Extract the [x, y] coordinate from the center of the cell holding the provided text.  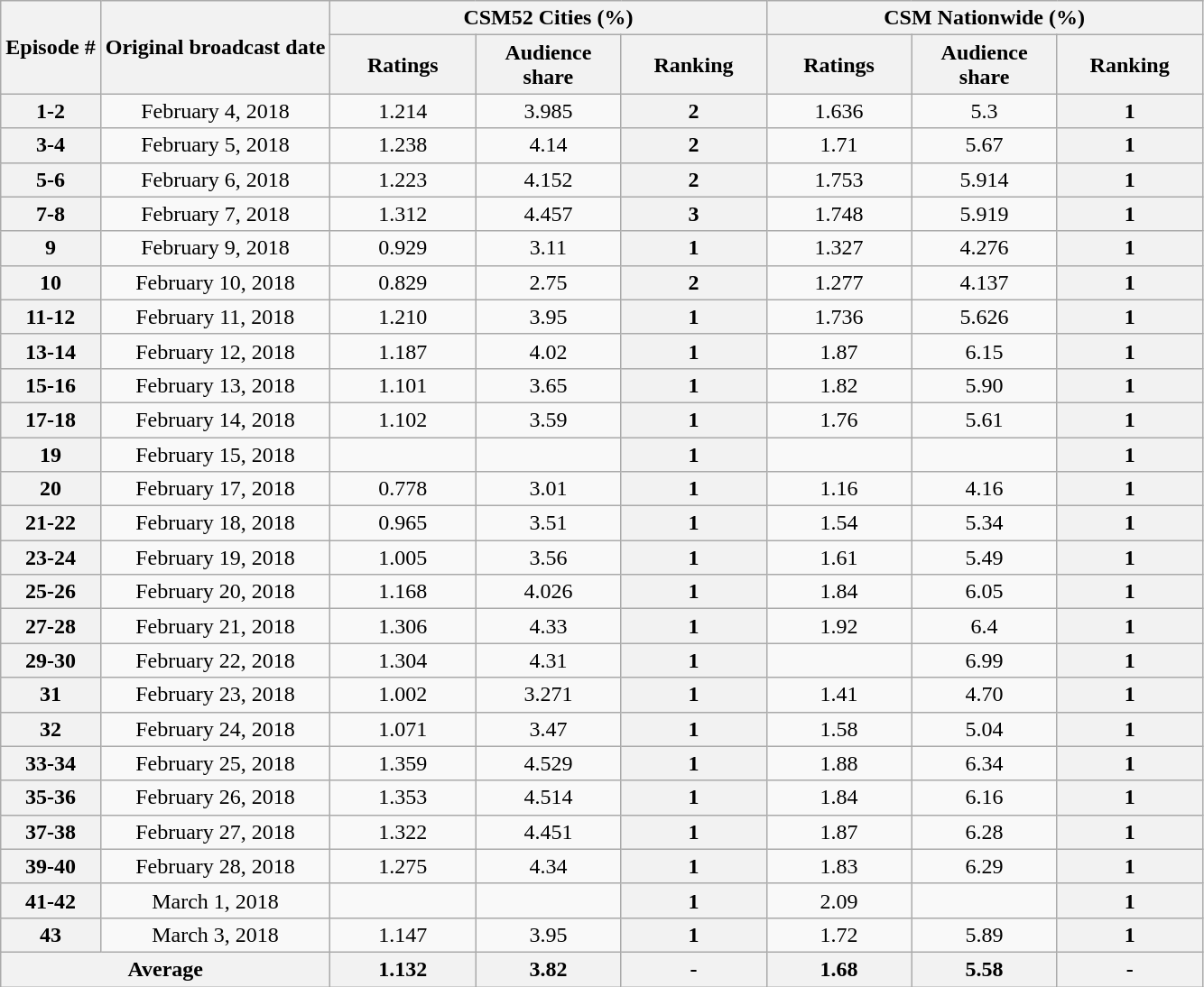
February 23, 2018 [215, 695]
Original broadcast date [215, 47]
4.451 [549, 832]
1.58 [839, 729]
2.75 [549, 282]
3.59 [549, 420]
6.15 [984, 351]
6.29 [984, 866]
1.214 [403, 111]
20 [51, 489]
1.54 [839, 523]
19 [51, 454]
February 28, 2018 [215, 866]
1.168 [403, 592]
5.34 [984, 523]
1.275 [403, 866]
1.002 [403, 695]
1.736 [839, 317]
1.322 [403, 832]
CSM52 Cities (%) [549, 18]
1.41 [839, 695]
1.102 [403, 420]
February 11, 2018 [215, 317]
3.271 [549, 695]
1.327 [839, 248]
1.748 [839, 214]
1.353 [403, 798]
CSM Nationwide (%) [984, 18]
3.11 [549, 248]
Average [166, 969]
41-42 [51, 900]
1.304 [403, 660]
37-38 [51, 832]
0.929 [403, 248]
1.101 [403, 385]
3-4 [51, 145]
1.238 [403, 145]
1.61 [839, 558]
1.223 [403, 180]
March 3, 2018 [215, 935]
43 [51, 935]
5.919 [984, 214]
1.277 [839, 282]
1.071 [403, 729]
9 [51, 248]
Episode # [51, 47]
1.72 [839, 935]
February 19, 2018 [215, 558]
3.65 [549, 385]
February 18, 2018 [215, 523]
5.04 [984, 729]
February 20, 2018 [215, 592]
February 9, 2018 [215, 248]
1.005 [403, 558]
February 27, 2018 [215, 832]
1.16 [839, 489]
31 [51, 695]
1.76 [839, 420]
5.3 [984, 111]
4.529 [549, 763]
6.05 [984, 592]
4.026 [549, 592]
2.09 [839, 900]
March 1, 2018 [215, 900]
February 14, 2018 [215, 420]
February 17, 2018 [215, 489]
11-12 [51, 317]
4.514 [549, 798]
1.68 [839, 969]
February 25, 2018 [215, 763]
0.829 [403, 282]
4.33 [549, 626]
3.985 [549, 111]
February 21, 2018 [215, 626]
February 5, 2018 [215, 145]
6.99 [984, 660]
4.152 [549, 180]
February 10, 2018 [215, 282]
5.49 [984, 558]
February 4, 2018 [215, 111]
4.02 [549, 351]
1.71 [839, 145]
33-34 [51, 763]
1.359 [403, 763]
5.914 [984, 180]
15-16 [51, 385]
3 [693, 214]
February 6, 2018 [215, 180]
6.28 [984, 832]
1.132 [403, 969]
5.67 [984, 145]
1.147 [403, 935]
1.210 [403, 317]
7-8 [51, 214]
17-18 [51, 420]
February 22, 2018 [215, 660]
4.34 [549, 866]
1.306 [403, 626]
5.90 [984, 385]
35-36 [51, 798]
5.89 [984, 935]
23-24 [51, 558]
February 13, 2018 [215, 385]
3.56 [549, 558]
February 24, 2018 [215, 729]
3.47 [549, 729]
1.83 [839, 866]
5-6 [51, 180]
3.82 [549, 969]
10 [51, 282]
25-26 [51, 592]
5.626 [984, 317]
February 12, 2018 [215, 351]
1.636 [839, 111]
1.312 [403, 214]
3.51 [549, 523]
1.187 [403, 351]
6.16 [984, 798]
5.58 [984, 969]
6.34 [984, 763]
27-28 [51, 626]
4.16 [984, 489]
29-30 [51, 660]
3.01 [549, 489]
4.70 [984, 695]
4.14 [549, 145]
February 7, 2018 [215, 214]
February 26, 2018 [215, 798]
1-2 [51, 111]
39-40 [51, 866]
1.82 [839, 385]
5.61 [984, 420]
32 [51, 729]
1.88 [839, 763]
4.137 [984, 282]
4.457 [549, 214]
1.92 [839, 626]
February 15, 2018 [215, 454]
4.31 [549, 660]
1.753 [839, 180]
21-22 [51, 523]
0.965 [403, 523]
4.276 [984, 248]
6.4 [984, 626]
0.778 [403, 489]
13-14 [51, 351]
